Find where the given text appears and provide that cell's center as [x, y] coordinate. 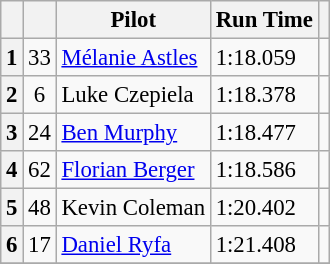
Pilot [133, 20]
33 [40, 58]
3 [12, 133]
17 [40, 245]
Ben Murphy [133, 133]
1:18.059 [264, 58]
2 [12, 95]
62 [40, 170]
1:18.586 [264, 170]
Run Time [264, 20]
Florian Berger [133, 170]
Daniel Ryfa [133, 245]
1 [12, 58]
Luke Czepiela [133, 95]
4 [12, 170]
1:18.477 [264, 133]
24 [40, 133]
1:18.378 [264, 95]
5 [12, 208]
48 [40, 208]
Mélanie Astles [133, 58]
1:21.408 [264, 245]
Kevin Coleman [133, 208]
1:20.402 [264, 208]
